Provide the [X, Y] coordinate of the cell's center where the given text is located.  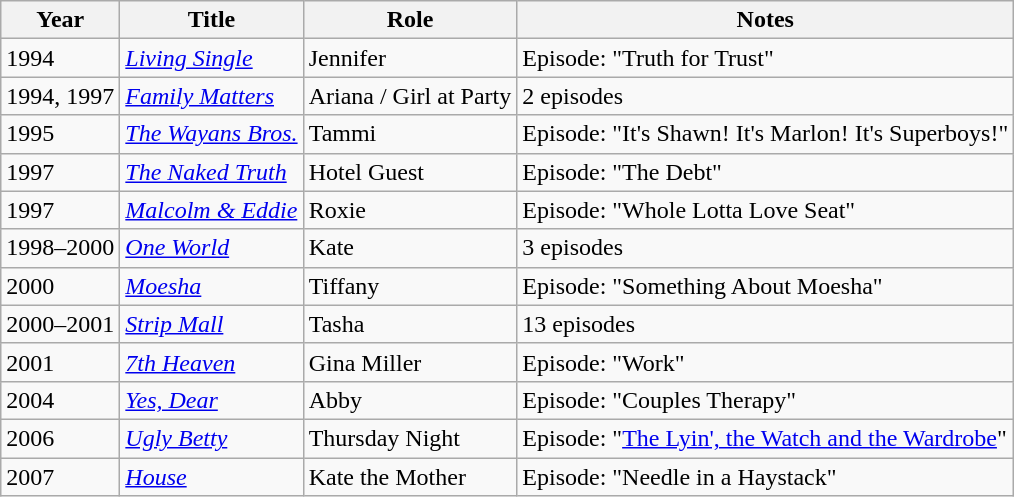
Episode: "It's Shawn! It's Marlon! It's Superboys!" [766, 134]
Malcolm & Eddie [212, 210]
3 episodes [766, 248]
House [212, 477]
Tammi [410, 134]
7th Heaven [212, 362]
Episode: "Truth for Trust" [766, 58]
Moesha [212, 286]
Episode: "Whole Lotta Love Seat" [766, 210]
Episode: "Needle in a Haystack" [766, 477]
Gina Miller [410, 362]
Episode: "Couples Therapy" [766, 400]
Strip Mall [212, 324]
Kate [410, 248]
Hotel Guest [410, 172]
1994, 1997 [60, 96]
Ariana / Girl at Party [410, 96]
2000–2001 [60, 324]
The Wayans Bros. [212, 134]
2006 [60, 438]
Tasha [410, 324]
Role [410, 20]
Episode: "The Lyin', the Watch and the Wardrobe" [766, 438]
Episode: "Something About Moesha" [766, 286]
Year [60, 20]
Notes [766, 20]
2000 [60, 286]
Abby [410, 400]
13 episodes [766, 324]
Title [212, 20]
2001 [60, 362]
Living Single [212, 58]
Ugly Betty [212, 438]
2004 [60, 400]
Episode: "The Debt" [766, 172]
One World [212, 248]
2007 [60, 477]
1998–2000 [60, 248]
1994 [60, 58]
Yes, Dear [212, 400]
Thursday Night [410, 438]
1995 [60, 134]
The Naked Truth [212, 172]
Tiffany [410, 286]
Episode: "Work" [766, 362]
Jennifer [410, 58]
Family Matters [212, 96]
2 episodes [766, 96]
Kate the Mother [410, 477]
Roxie [410, 210]
